From the cell containing the given text, extract its center point as (x, y) coordinate. 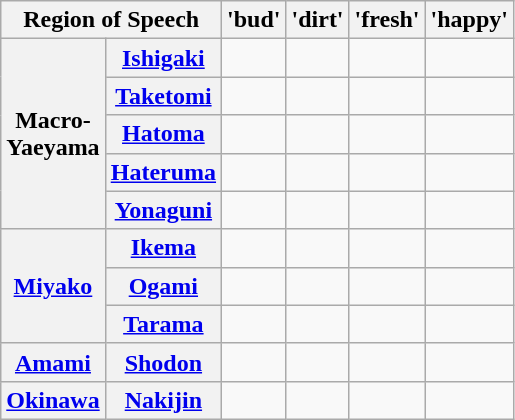
Amami (53, 362)
Nakijin (163, 400)
'bud' (254, 20)
'dirt' (318, 20)
Okinawa (53, 400)
'happy' (469, 20)
Hateruma (163, 172)
Region of Speech (112, 20)
Ikema (163, 248)
Ishigaki (163, 58)
Macro-Yaeyama (53, 134)
Taketomi (163, 96)
'fresh' (387, 20)
Hatoma (163, 134)
Miyako (53, 286)
Ogami (163, 286)
Shodon (163, 362)
Tarama (163, 324)
Yonaguni (163, 210)
